For the text-containing cell, return its midpoint in (x, y) coordinate format. 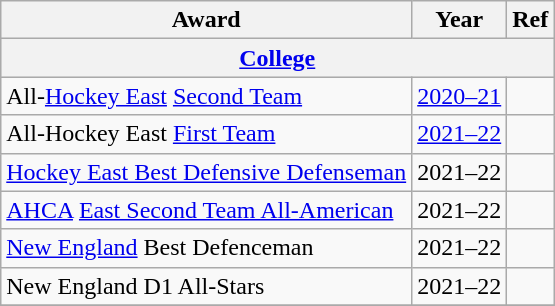
Ref (530, 20)
Award (206, 20)
College (278, 58)
2020–21 (460, 96)
New England D1 All-Stars (206, 286)
Hockey East Best Defensive Defenseman (206, 172)
AHCA East Second Team All-American (206, 210)
Year (460, 20)
All-Hockey East Second Team (206, 96)
All-Hockey East First Team (206, 134)
New England Best Defenceman (206, 248)
